Detect which cell encompasses the target text, then output its [X, Y] center coordinate. 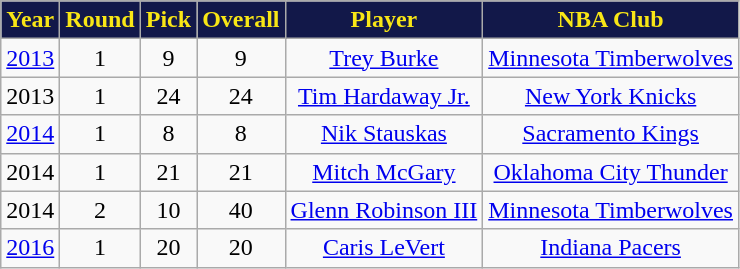
NBA Club [611, 20]
Pick [168, 20]
New York Knicks [611, 96]
Trey Burke [384, 58]
Overall [241, 20]
Oklahoma City Thunder [611, 172]
Round [100, 20]
Nik Stauskas [384, 134]
Tim Hardaway Jr. [384, 96]
Caris LeVert [384, 248]
40 [241, 210]
Glenn Robinson III [384, 210]
10 [168, 210]
Year [30, 20]
Player [384, 20]
2016 [30, 248]
Sacramento Kings [611, 134]
2 [100, 210]
Indiana Pacers [611, 248]
Mitch McGary [384, 172]
